Locate the cell with the specified text and output its (X, Y) center coordinate. 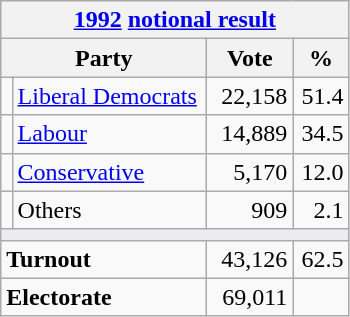
62.5 (321, 259)
22,158 (250, 96)
2.1 (321, 210)
Party (104, 58)
12.0 (321, 172)
Liberal Democrats (110, 96)
Vote (250, 58)
Conservative (110, 172)
34.5 (321, 134)
Electorate (104, 297)
Turnout (104, 259)
Labour (110, 134)
14,889 (250, 134)
1992 notional result (175, 20)
43,126 (250, 259)
51.4 (321, 96)
909 (250, 210)
% (321, 58)
69,011 (250, 297)
5,170 (250, 172)
Others (110, 210)
